Determine the (X, Y) coordinate at the center of the cell enclosing the given text.  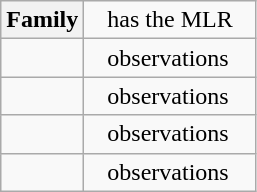
has the MLR (170, 20)
Family (42, 20)
